Return the [X, Y] coordinate for the center point of the cell that contains the specified text.  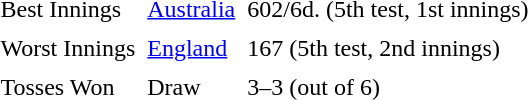
England [192, 48]
